Determine the (X, Y) coordinate at the center of the cell enclosing the given text.  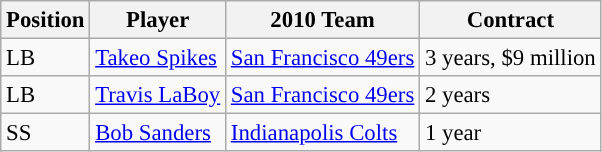
Contract (510, 20)
Player (158, 20)
2 years (510, 95)
1 year (510, 133)
Position (46, 20)
2010 Team (323, 20)
Takeo Spikes (158, 58)
Bob Sanders (158, 133)
3 years, $9 million (510, 58)
SS (46, 133)
Travis LaBoy (158, 95)
Indianapolis Colts (323, 133)
